Find where the given text appears and provide that cell's center as [x, y] coordinate. 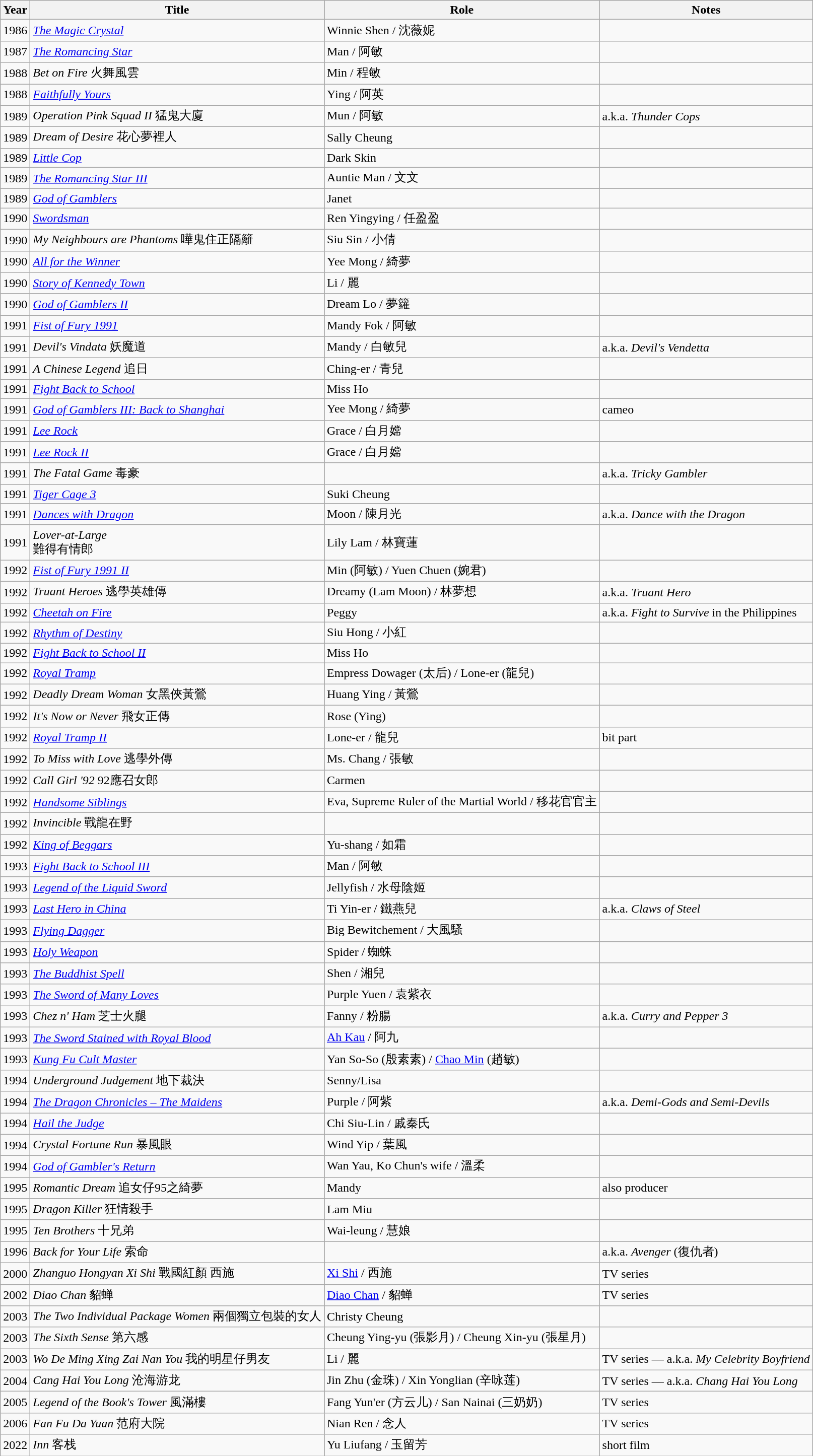
The Dragon Chronicles – The Maidens [177, 1102]
Underground Judgement 地下裁決 [177, 1081]
God of Gambler's Return [177, 1166]
Siu Hong / 小紅 [462, 633]
Mandy [462, 1188]
Zhanguo Hongyan Xi Shi 戰國紅顏 西施 [177, 1273]
Notes [706, 10]
The Sixth Sense 第六感 [177, 1338]
Suki Cheung [462, 494]
Little Cop [177, 158]
Lee Rock II [177, 452]
Dreamy (Lam Moon) / 林夢想 [462, 592]
Role [462, 10]
a.k.a. Claws of Steel [706, 910]
Empress Dowager (太后) / Lone-er (龍兒) [462, 674]
Swordsman [177, 219]
Handsome Siblings [177, 802]
Last Hero in China [177, 910]
Min (阿敏) / Yuen Chuen (婉君) [462, 571]
Legend of the Book's Tower 風滿樓 [177, 1402]
Lily Lam / 林寶蓮 [462, 542]
Yu Liufang / 玉留芳 [462, 1445]
Ten Brothers 十兄弟 [177, 1231]
A Chinese Legend 追日 [177, 369]
a.k.a. Thunder Cops [706, 116]
2004 [15, 1381]
Dark Skin [462, 158]
Kung Fu Cult Master [177, 1060]
God of Gamblers [177, 198]
2000 [15, 1273]
Carmen [462, 781]
Fight Back to School [177, 389]
The Two Individual Package Women 兩個獨立包裝的女人 [177, 1316]
a.k.a. Demi-Gods and Semi-Devils [706, 1102]
TV series — a.k.a. My Celebrity Boyfriend [706, 1360]
Ying / 阿英 [462, 95]
Moon / 陳月光 [462, 515]
Dances with Dragon [177, 515]
Rose (Ying) [462, 716]
Jin Zhu (金珠) / Xin Yonglian (辛咏莲) [462, 1381]
Deadly Dream Woman 女黑俠黃鶯 [177, 695]
Truant Heroes 逃學英雄傳 [177, 592]
1986 [15, 30]
Dream Lo / 夢籮 [462, 304]
2005 [15, 1402]
a.k.a. Curry and Pepper 3 [706, 1016]
Ah Kau / 阿九 [462, 1037]
Inn 客栈 [177, 1445]
Fist of Fury 1991 [177, 326]
a.k.a. Fight to Survive in the Philippines [706, 612]
Cang Hai You Long 沧海游龙 [177, 1381]
Wai-leung / 慧娘 [462, 1231]
Shen / 湘兒 [462, 974]
also producer [706, 1188]
Huang Ying / 黃鶯 [462, 695]
Bet on Fire 火舞風雲 [177, 74]
Tiger Cage 3 [177, 494]
Lam Miu [462, 1210]
Purple / 阿紫 [462, 1102]
Rhythm of Destiny [177, 633]
Diao Chan / 貂蝉 [462, 1295]
It's Now or Never 飛女正傳 [177, 716]
All for the Winner [177, 262]
a.k.a. Avenger (復仇者) [706, 1252]
Wo De Ming Xing Zai Nan You 我的明星仔男友 [177, 1360]
TV series — a.k.a. Chang Hai You Long [706, 1381]
Call Girl '92 92應召女郎 [177, 781]
My Neighbours are Phantoms 嘩鬼住正隔籬 [177, 240]
Peggy [462, 612]
Fist of Fury 1991 II [177, 571]
Title [177, 10]
short film [706, 1445]
Fight Back to School III [177, 866]
Hail the Judge [177, 1124]
Eva, Supreme Ruler of the Martial World / 移花官官主 [462, 802]
1987 [15, 51]
The Romancing Star III [177, 178]
Back for Your Life 索命 [177, 1252]
Chi Siu-Lin / 戚秦氏 [462, 1124]
Dragon Killer 狂情殺手 [177, 1210]
Mun / 阿敏 [462, 116]
Dream of Desire 花心夢裡人 [177, 138]
God of Gamblers III: Back to Shanghai [177, 409]
The Buddhist Spell [177, 974]
The Magic Crystal [177, 30]
To Miss with Love 逃學外傳 [177, 759]
Wan Yau, Ko Chun's wife / 溫柔 [462, 1166]
Royal Tramp II [177, 737]
2002 [15, 1295]
Devil's Vindata 妖魔道 [177, 348]
Min / 程敏 [462, 74]
a.k.a. Tricky Gambler [706, 473]
Spider / 蜘蛛 [462, 952]
Jellyfish / 水母陰姬 [462, 887]
Ren Yingying / 任盈盈 [462, 219]
Wind Yip / 葉風 [462, 1145]
Legend of the Liquid Sword [177, 887]
Purple Yuen / 袁紫衣 [462, 995]
The Sword of Many Loves [177, 995]
Flying Dagger [177, 931]
God of Gamblers II [177, 304]
Yan So-So (殷素素) / Chao Min (趙敏) [462, 1060]
Mandy / 白敏兒 [462, 348]
a.k.a. Devil's Vendetta [706, 348]
Ching-er / 青兒 [462, 369]
Cheung Ying-yu (張影月) / Cheung Xin-yu (張星月) [462, 1338]
Auntie Man / 文文 [462, 178]
Fight Back to School II [177, 653]
Fanny / 粉腸 [462, 1016]
Sally Cheung [462, 138]
King of Beggars [177, 845]
Big Bewitchement / 大風騷 [462, 931]
Fang Yun'er (方云儿) / San Nainai (三奶奶) [462, 1402]
Mandy Fok / 阿敏 [462, 326]
Siu Sin / 小倩 [462, 240]
Senny/Lisa [462, 1081]
Nian Ren / 念人 [462, 1423]
The Fatal Game 毒豪 [177, 473]
Romantic Dream 追女仔95之綺夢 [177, 1188]
a.k.a. Dance with the Dragon [706, 515]
a.k.a. Truant Hero [706, 592]
Faithfully Yours [177, 95]
Lover-at-Large 難得有情郎 [177, 542]
Xi Shi / 西施 [462, 1273]
Cheetah on Fire [177, 612]
2006 [15, 1423]
The Romancing Star [177, 51]
Year [15, 10]
The Sword Stained with Royal Blood [177, 1037]
Operation Pink Squad II 猛鬼大廈 [177, 116]
Diao Chan 貂蝉 [177, 1295]
bit part [706, 737]
2022 [15, 1445]
Holy Weapon [177, 952]
1996 [15, 1252]
Story of Kennedy Town [177, 283]
Ms. Chang / 張敏 [462, 759]
Invincible 戰龍在野 [177, 824]
Royal Tramp [177, 674]
Crystal Fortune Run 暴風眼 [177, 1145]
Chez n' Ham 芝士火腿 [177, 1016]
Lone-er / 龍兒 [462, 737]
Fan Fu Da Yuan 范府大院 [177, 1423]
Lee Rock [177, 431]
Christy Cheung [462, 1316]
cameo [706, 409]
Janet [462, 198]
Ti Yin-er / 鐵燕兒 [462, 910]
Winnie Shen / 沈薇妮 [462, 30]
Yu-shang / 如霜 [462, 845]
